Search for the cell housing the specified text and yield its (X, Y) center coordinate. 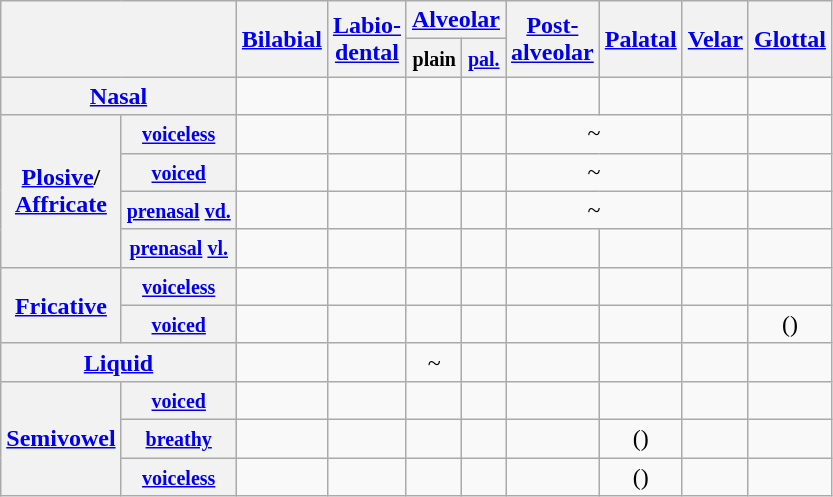
Alveolar (456, 20)
prenasal vl. (178, 248)
pal. (484, 58)
prenasal vd. (178, 210)
plain (434, 58)
Nasal (119, 96)
Fricative (61, 305)
breathy (178, 438)
Semivowel (61, 438)
Labio-dental (366, 39)
Post-alveolar (553, 39)
Velar (715, 39)
Bilabial (282, 39)
Liquid (119, 362)
Palatal (640, 39)
Glottal (790, 39)
Plosive/Affricate (61, 191)
